Locate the cell with the specified text and output its (x, y) center coordinate. 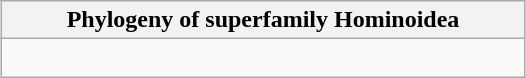
Phylogeny of superfamily Hominoidea (263, 20)
